From the cell containing the given text, extract its center point as [x, y] coordinate. 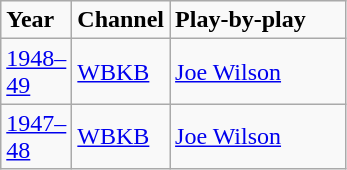
Play-by-play [258, 20]
1948–49 [36, 72]
Channel [121, 20]
Year [36, 20]
1947–48 [36, 136]
